Provide the [X, Y] coordinate of the cell's center where the given text is located.  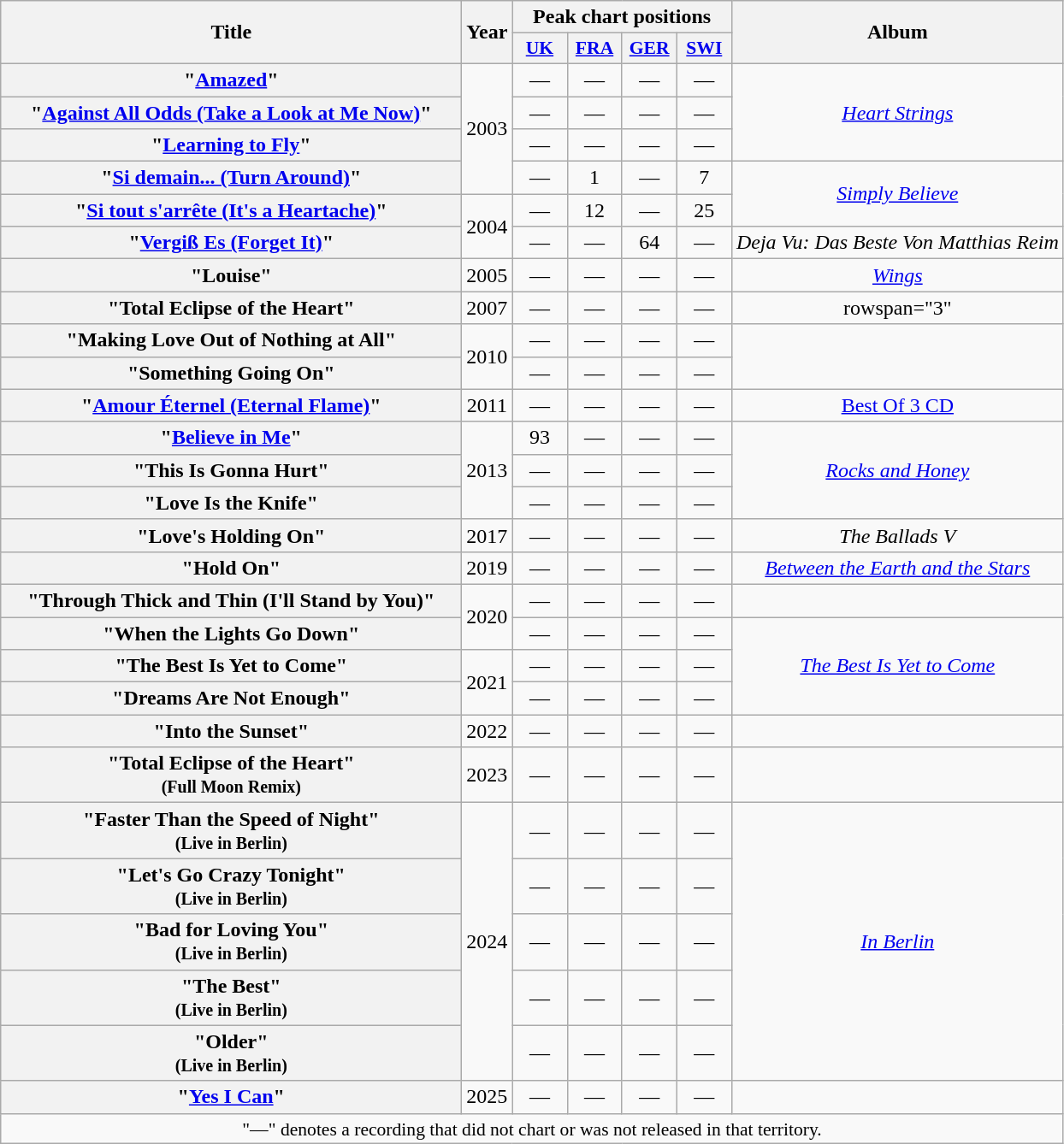
Title [231, 32]
2023 [488, 775]
"Si demain... (Turn Around)" [231, 178]
"Vergiß Es (Forget It)" [231, 243]
"Into the Sunset" [231, 731]
"The Best" (Live in Berlin) [231, 997]
2010 [488, 357]
Peak chart positions [622, 17]
2013 [488, 470]
"Believe in Me" [231, 438]
2004 [488, 227]
"Let's Go Crazy Tonight" (Live in Berlin) [231, 886]
"Louise" [231, 275]
Rocks and Honey [897, 470]
FRA [594, 49]
2025 [488, 1097]
"Love's Holding On" [231, 535]
"Love Is the Knife" [231, 503]
"Amazed" [231, 80]
2005 [488, 275]
"Bad for Loving You" (Live in Berlin) [231, 942]
93 [540, 438]
Deja Vu: Das Beste Von Matthias Reim [897, 243]
2021 [488, 682]
Best Of 3 CD [897, 405]
Heart Strings [897, 112]
Album [897, 32]
"Total Eclipse of the Heart" (Full Moon Remix) [231, 775]
1 [594, 178]
"Faster Than the Speed of Night" (Live in Berlin) [231, 831]
Simply Believe [897, 194]
2011 [488, 405]
64 [649, 243]
"—" denotes a recording that did not chart or was not released in that territory. [532, 1129]
"Against All Odds (Take a Look at Me Now)" [231, 112]
25 [704, 210]
2017 [488, 535]
"When the Lights Go Down" [231, 634]
SWI [704, 49]
Wings [897, 275]
In Berlin [897, 942]
2020 [488, 616]
The Ballads V [897, 535]
2019 [488, 568]
"Making Love Out of Nothing at All" [231, 340]
GER [649, 49]
7 [704, 178]
12 [594, 210]
"This Is Gonna Hurt" [231, 470]
"Yes I Can" [231, 1097]
"Through Thick and Thin (I'll Stand by You)" [231, 600]
2003 [488, 128]
"Hold On" [231, 568]
2007 [488, 308]
"Older" (Live in Berlin) [231, 1053]
"The Best Is Yet to Come" [231, 666]
The Best Is Yet to Come [897, 666]
"Something Going On" [231, 373]
2022 [488, 731]
"Total Eclipse of the Heart" [231, 308]
rowspan="3" [897, 308]
UK [540, 49]
"Amour Éternel (Eternal Flame)" [231, 405]
2024 [488, 942]
"Dreams Are Not Enough" [231, 699]
Between the Earth and the Stars [897, 568]
"Si tout s'arrête (It's a Heartache)" [231, 210]
"Learning to Fly" [231, 145]
Year [488, 32]
